Detect which cell encompasses the target text, then output its [x, y] center coordinate. 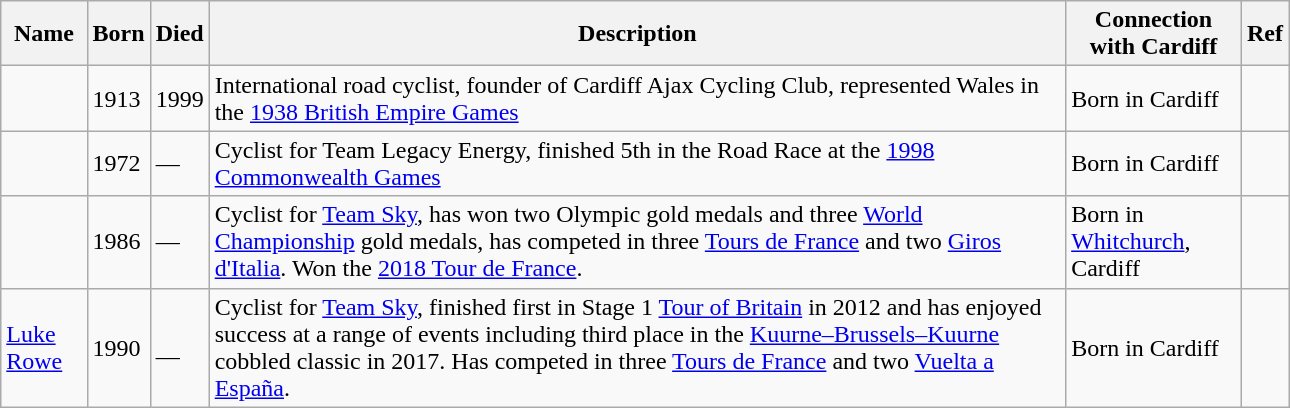
Luke Rowe [44, 348]
Cyclist for Team Legacy Energy, finished 5th in the Road Race at the 1998 Commonwealth Games [637, 164]
Connection with Cardiff [1154, 34]
1972 [118, 164]
Description [637, 34]
Born in Whitchurch, Cardiff [1154, 242]
1913 [118, 98]
__ [180, 348]
Ref [1264, 34]
1986 [118, 242]
International road cyclist, founder of Cardiff Ajax Cycling Club, represented Wales in the 1938 British Empire Games [637, 98]
1990 [118, 348]
Died [180, 34]
Born [118, 34]
Name [44, 34]
1999 [180, 98]
